Detect which cell encompasses the target text, then output its [x, y] center coordinate. 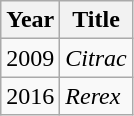
Year [30, 20]
2016 [30, 96]
2009 [30, 58]
Title [96, 20]
Rerex [96, 96]
Citrac [96, 58]
